Determine the [X, Y] coordinate at the center of the cell enclosing the given text.  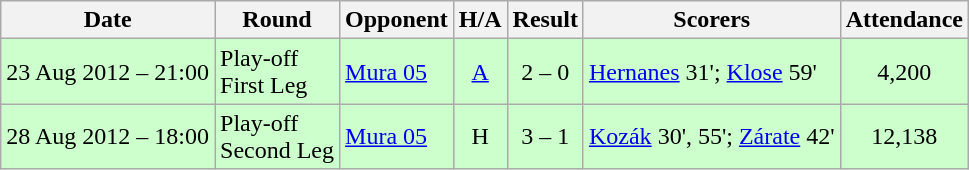
H [480, 136]
Play-offSecond Leg [276, 136]
Round [276, 20]
Opponent [397, 20]
Hernanes 31'; Klose 59' [712, 72]
28 Aug 2012 – 18:00 [108, 136]
H/A [480, 20]
4,200 [904, 72]
Date [108, 20]
A [480, 72]
Play-offFirst Leg [276, 72]
Kozák 30', 55'; Zárate 42' [712, 136]
23 Aug 2012 – 21:00 [108, 72]
2 – 0 [545, 72]
Attendance [904, 20]
Scorers [712, 20]
12,138 [904, 136]
3 – 1 [545, 136]
Result [545, 20]
